Identify which cell holds the provided text, then report its (X, Y) central coordinate. 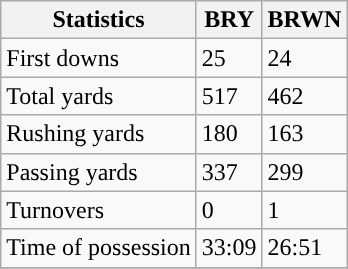
Rushing yards (99, 134)
Time of possession (99, 248)
33:09 (229, 248)
462 (304, 96)
First downs (99, 58)
180 (229, 134)
Total yards (99, 96)
517 (229, 96)
26:51 (304, 248)
299 (304, 172)
0 (229, 210)
24 (304, 58)
163 (304, 134)
Passing yards (99, 172)
337 (229, 172)
BRY (229, 20)
BRWN (304, 20)
1 (304, 210)
Statistics (99, 20)
25 (229, 58)
Turnovers (99, 210)
